Output the (X, Y) coordinate of the center of the cell containing the given text.  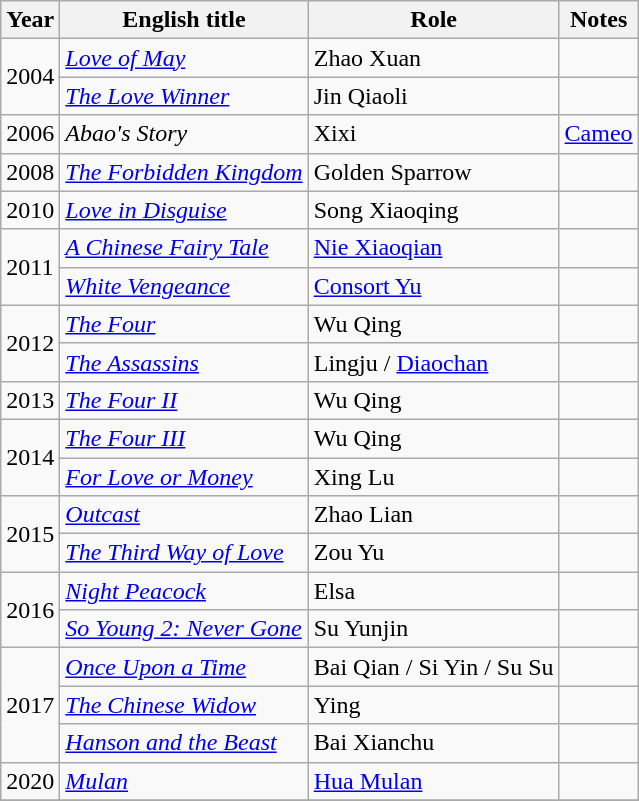
2008 (30, 172)
2011 (30, 267)
Jin Qiaoli (434, 96)
Ying (434, 705)
Zhao Lian (434, 515)
White Vengeance (184, 286)
For Love or Money (184, 477)
Xixi (434, 134)
2004 (30, 77)
2015 (30, 534)
Mulan (184, 781)
The Chinese Widow (184, 705)
Lingju / Diaochan (434, 362)
Golden Sparrow (434, 172)
English title (184, 20)
Su Yunjin (434, 629)
Love of May (184, 58)
The Forbidden Kingdom (184, 172)
Xing Lu (434, 477)
2017 (30, 705)
Year (30, 20)
The Four III (184, 438)
2006 (30, 134)
Zou Yu (434, 553)
Outcast (184, 515)
So Young 2: Never Gone (184, 629)
Notes (598, 20)
2013 (30, 400)
The Love Winner (184, 96)
Hanson and the Beast (184, 743)
Abao's Story (184, 134)
Zhao Xuan (434, 58)
The Four (184, 324)
Love in Disguise (184, 210)
A Chinese Fairy Tale (184, 248)
The Four II (184, 400)
Role (434, 20)
Song Xiaoqing (434, 210)
2016 (30, 610)
Bai Qian / Si Yin / Su Su (434, 667)
Night Peacock (184, 591)
2014 (30, 457)
2020 (30, 781)
Hua Mulan (434, 781)
2010 (30, 210)
Bai Xianchu (434, 743)
Consort Yu (434, 286)
Once Upon a Time (184, 667)
2012 (30, 343)
Cameo (598, 134)
The Assassins (184, 362)
Elsa (434, 591)
The Third Way of Love (184, 553)
Nie Xiaoqian (434, 248)
